Extract the (x, y) coordinate from the center of the cell holding the provided text.  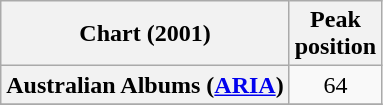
64 (335, 85)
Chart (2001) (145, 34)
Australian Albums (ARIA) (145, 85)
Peakposition (335, 34)
